Find where the given text appears and provide that cell's center as (x, y) coordinate. 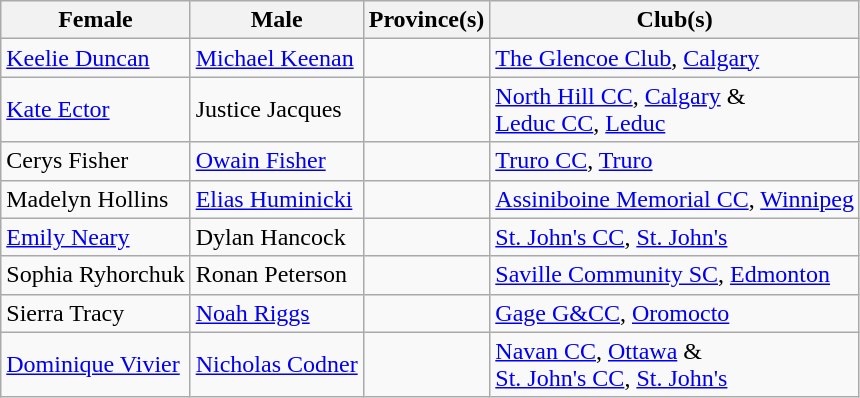
Dominique Vivier (96, 364)
Province(s) (426, 20)
Emily Neary (96, 237)
North Hill CC, Calgary & Leduc CC, Leduc (675, 110)
The Glencoe Club, Calgary (675, 58)
Nicholas Codner (276, 364)
Dylan Hancock (276, 237)
Sophia Ryhorchuk (96, 275)
Assiniboine Memorial CC, Winnipeg (675, 199)
Navan CC, Ottawa & St. John's CC, St. John's (675, 364)
Ronan Peterson (276, 275)
Madelyn Hollins (96, 199)
Elias Huminicki (276, 199)
Male (276, 20)
Noah Riggs (276, 313)
Michael Keenan (276, 58)
Truro CC, Truro (675, 161)
Female (96, 20)
Keelie Duncan (96, 58)
St. John's CC, St. John's (675, 237)
Saville Community SC, Edmonton (675, 275)
Club(s) (675, 20)
Cerys Fisher (96, 161)
Kate Ector (96, 110)
Justice Jacques (276, 110)
Gage G&CC, Oromocto (675, 313)
Sierra Tracy (96, 313)
Owain Fisher (276, 161)
